Scan for the cell matching the given text and deliver its [x, y] coordinate at center. 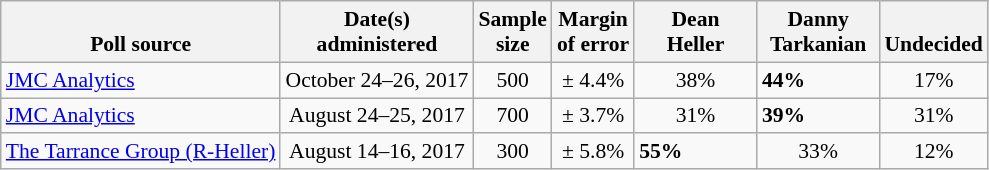
39% [818, 116]
17% [933, 80]
Date(s)administered [376, 32]
12% [933, 152]
August 24–25, 2017 [376, 116]
300 [512, 152]
500 [512, 80]
± 3.7% [593, 116]
Undecided [933, 32]
44% [818, 80]
± 4.4% [593, 80]
55% [696, 152]
± 5.8% [593, 152]
38% [696, 80]
DeanHeller [696, 32]
Marginof error [593, 32]
October 24–26, 2017 [376, 80]
700 [512, 116]
DannyTarkanian [818, 32]
The Tarrance Group (R-Heller) [141, 152]
August 14–16, 2017 [376, 152]
Poll source [141, 32]
33% [818, 152]
Samplesize [512, 32]
